Determine the [x, y] coordinate at the center of the cell enclosing the given text.  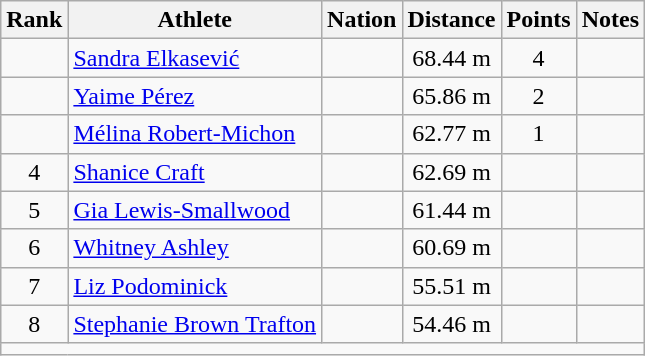
Rank [34, 20]
2 [538, 96]
68.44 m [452, 58]
Liz Podominick [195, 286]
Whitney Ashley [195, 248]
Nation [362, 20]
6 [34, 248]
5 [34, 210]
Athlete [195, 20]
54.46 m [452, 324]
60.69 m [452, 248]
Gia Lewis-Smallwood [195, 210]
Yaime Pérez [195, 96]
55.51 m [452, 286]
Distance [452, 20]
61.44 m [452, 210]
62.77 m [452, 134]
Shanice Craft [195, 172]
Stephanie Brown Trafton [195, 324]
Mélina Robert-Michon [195, 134]
Points [538, 20]
62.69 m [452, 172]
7 [34, 286]
1 [538, 134]
Sandra Elkasević [195, 58]
Notes [610, 20]
8 [34, 324]
65.86 m [452, 96]
